Scan for the cell matching the given text and deliver its [X, Y] coordinate at center. 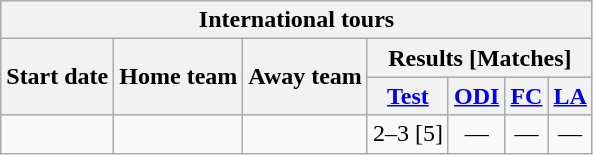
LA [570, 96]
Home team [178, 77]
FC [526, 96]
ODI [476, 96]
International tours [297, 20]
Test [408, 96]
2–3 [5] [408, 134]
Away team [306, 77]
Start date [58, 77]
Results [Matches] [480, 58]
